Scan for the cell matching the given text and deliver its (X, Y) coordinate at center. 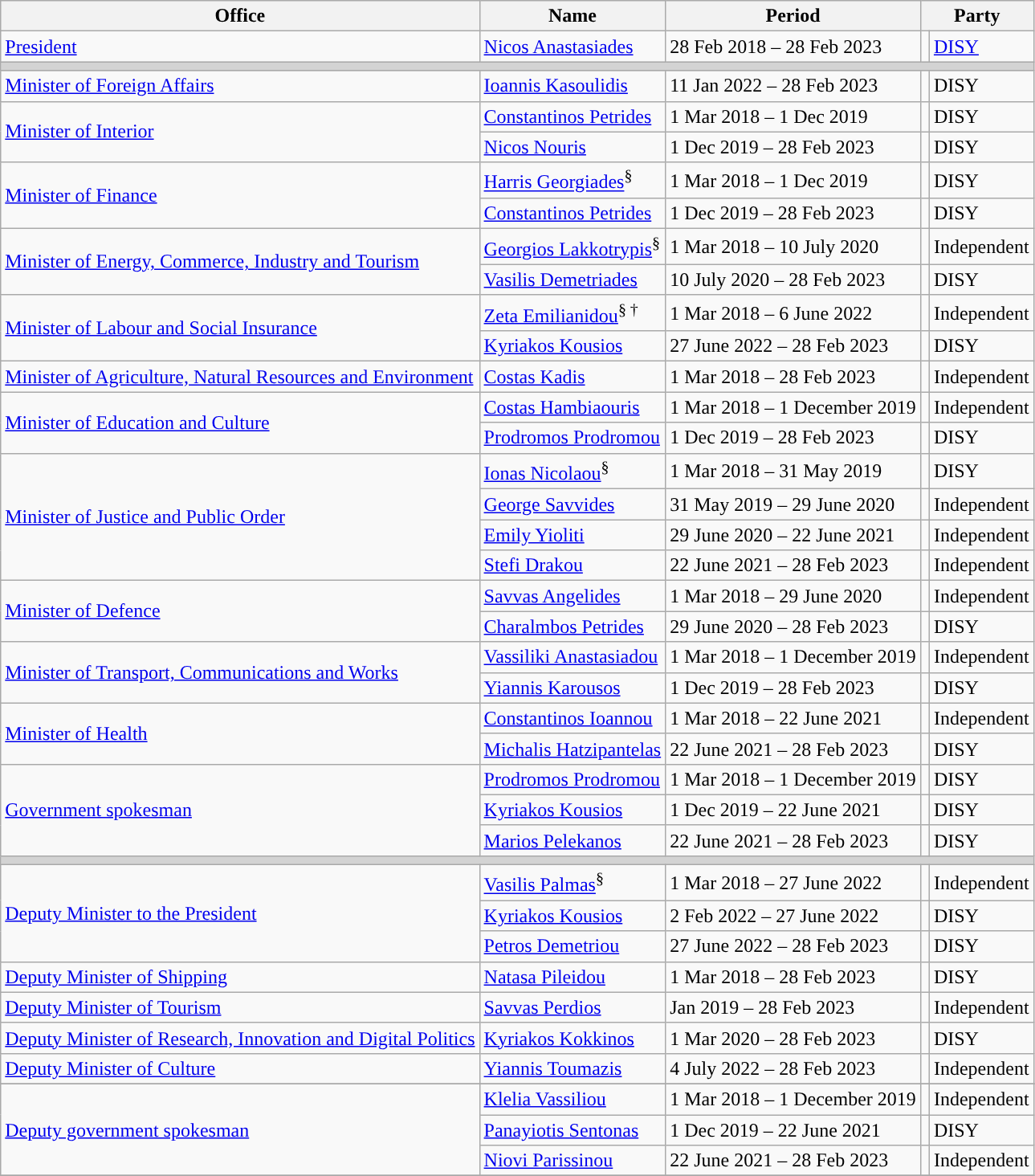
Yiannis Toumazis (573, 1068)
29 June 2020 – 28 Feb 2023 (793, 627)
Kyriakos Kokkinos (573, 1038)
Stefi Drakou (573, 566)
Nicos Anastasiades (573, 47)
Zeta Emilianidou§ † (573, 313)
President (240, 47)
1 Mar 2018 – 31 May 2019 (793, 471)
Ioannis Kasoulidis (573, 86)
Minister of Transport, Communications and Works (240, 672)
Period (793, 16)
Emily Yioliti (573, 535)
Vasilis Palmas§ (573, 884)
29 June 2020 – 22 June 2021 (793, 535)
Panayiotis Sentonas (573, 1130)
Ionas Nicolaou§ (573, 471)
2 Feb 2022 – 27 June 2022 (793, 916)
George Savvides (573, 504)
Charalmbos Petrides (573, 627)
Georgios Lakkotrypis§ (573, 247)
1 Mar 2018 – 10 July 2020 (793, 247)
Costas Hambiaouris (573, 407)
Deputy Minister of Research, Innovation and Digital Politics (240, 1038)
1 Mar 2018 – 29 June 2020 (793, 596)
Yiannis Karousos (573, 688)
28 Feb 2018 – 28 Feb 2023 (793, 47)
1 Mar 2018 – 27 June 2022 (793, 884)
Vassiliki Anastasiadou (573, 657)
Michalis Hatzipantelas (573, 749)
Minister of Labour and Social Insurance (240, 328)
1 Mar 2018 – 6 June 2022 (793, 313)
Niovi Parissinou (573, 1161)
Government spokesman (240, 810)
Savvas Angelides (573, 596)
Constantinos Ioannou (573, 718)
1 Mar 2020 – 28 Feb 2023 (793, 1038)
4 July 2022 – 28 Feb 2023 (793, 1068)
Vasilis Demetriades (573, 280)
Minister of Agriculture, Natural Resources and Environment (240, 377)
Minister of Energy, Commerce, Industry and Tourism (240, 262)
31 May 2019 – 29 June 2020 (793, 504)
Minister of Defence (240, 611)
Nicos Nouris (573, 147)
Jan 2019 – 28 Feb 2023 (793, 1007)
Party (976, 16)
10 July 2020 – 28 Feb 2023 (793, 280)
Savvas Perdios (573, 1007)
Costas Kadis (573, 377)
Minister of Finance (240, 196)
Harris Georgiades§ (573, 180)
Minister of Education and Culture (240, 423)
Deputy government spokesman (240, 1129)
Natasa Pileidou (573, 977)
Minister of Interior (240, 132)
Minister of Foreign Affairs (240, 86)
Deputy Minister of Culture (240, 1068)
Marios Pelekanos (573, 840)
Deputy Minister of Shipping (240, 977)
Petros Demetriou (573, 946)
Deputy Minister to the President (240, 914)
Minister of Health (240, 733)
Klelia Vassiliou (573, 1099)
Office (240, 16)
11 Jan 2022 – 28 Feb 2023 (793, 86)
Name (573, 16)
Minister of Justice and Public Order (240, 517)
Deputy Minister of Tourism (240, 1007)
1 Mar 2018 – 22 June 2021 (793, 718)
